Return the [X, Y] coordinate for the center point of the cell that contains the specified text.  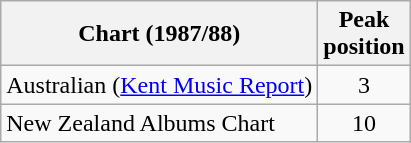
Australian (Kent Music Report) [160, 85]
Peakposition [364, 34]
10 [364, 123]
New Zealand Albums Chart [160, 123]
3 [364, 85]
Chart (1987/88) [160, 34]
